Return (x, y) of the center of cell containing provided text 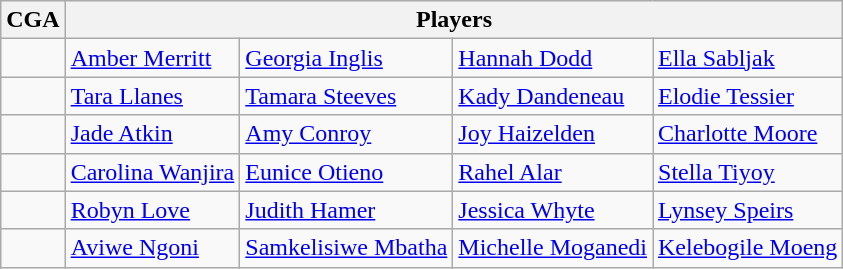
Hannah Dodd (553, 58)
CGA (33, 20)
Stella Tiyoy (747, 172)
Joy Haizelden (553, 134)
Tamara Steeves (346, 96)
Aviwe Ngoni (152, 248)
Amber Merritt (152, 58)
Tara Llanes (152, 96)
Rahel Alar (553, 172)
Carolina Wanjira (152, 172)
Lynsey Speirs (747, 210)
Ella Sabljak (747, 58)
Georgia Inglis (346, 58)
Jade Atkin (152, 134)
Judith Hamer (346, 210)
Amy Conroy (346, 134)
Players (454, 20)
Kelebogile Moeng (747, 248)
Charlotte Moore (747, 134)
Kady Dandeneau (553, 96)
Jessica Whyte (553, 210)
Samkelisiwe Mbatha (346, 248)
Eunice Otieno (346, 172)
Robyn Love (152, 210)
Elodie Tessier (747, 96)
Michelle Moganedi (553, 248)
